Capture the cell that displays the provided text and extract its [X, Y] central coordinate. 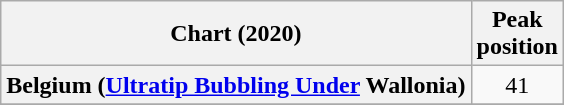
41 [517, 85]
Chart (2020) [236, 34]
Belgium (Ultratip Bubbling Under Wallonia) [236, 85]
Peakposition [517, 34]
